Return (x, y) of the center of cell containing provided text 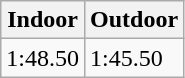
Indoor (43, 20)
Outdoor (134, 20)
1:48.50 (43, 58)
1:45.50 (134, 58)
